For the text-containing cell, return its midpoint in [x, y] coordinate format. 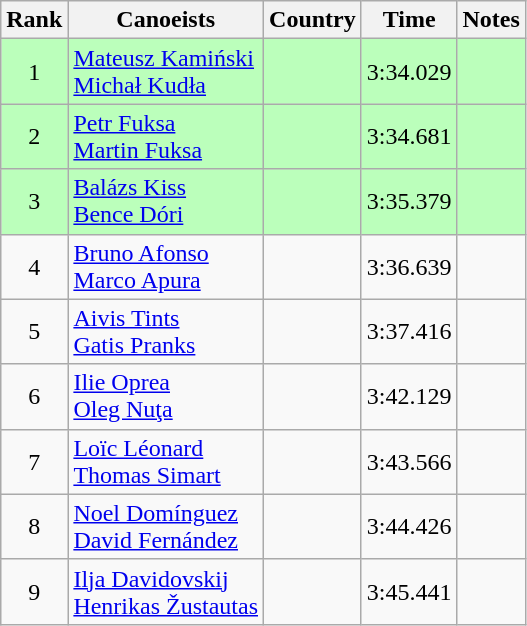
3:34.029 [409, 72]
4 [34, 266]
Loïc LéonardThomas Simart [166, 462]
Notes [491, 20]
3:45.441 [409, 592]
Mateusz KamińskiMichał Kudła [166, 72]
3:42.129 [409, 396]
Ilja DavidovskijHenrikas Žustautas [166, 592]
3:37.416 [409, 332]
6 [34, 396]
2 [34, 136]
Ilie OpreaOleg Nuţa [166, 396]
Noel DomínguezDavid Fernández [166, 526]
Balázs KissBence Dóri [166, 202]
3:43.566 [409, 462]
3:44.426 [409, 526]
Rank [34, 20]
3:35.379 [409, 202]
3:36.639 [409, 266]
7 [34, 462]
Bruno AfonsoMarco Apura [166, 266]
5 [34, 332]
Petr FuksaMartin Fuksa [166, 136]
Time [409, 20]
1 [34, 72]
8 [34, 526]
9 [34, 592]
3:34.681 [409, 136]
Aivis TintsGatis Pranks [166, 332]
Canoeists [166, 20]
Country [313, 20]
3 [34, 202]
